Provide the [x, y] coordinate of the cell's center where the given text is located.  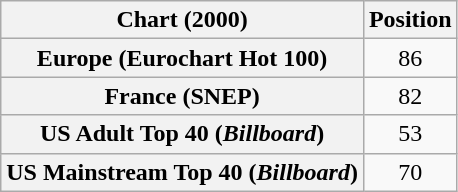
70 [410, 172]
53 [410, 134]
Position [410, 20]
82 [410, 96]
US Mainstream Top 40 (Billboard) [182, 172]
Chart (2000) [182, 20]
France (SNEP) [182, 96]
US Adult Top 40 (Billboard) [182, 134]
86 [410, 58]
Europe (Eurochart Hot 100) [182, 58]
